Output the (X, Y) coordinate of the center of the cell containing the given text.  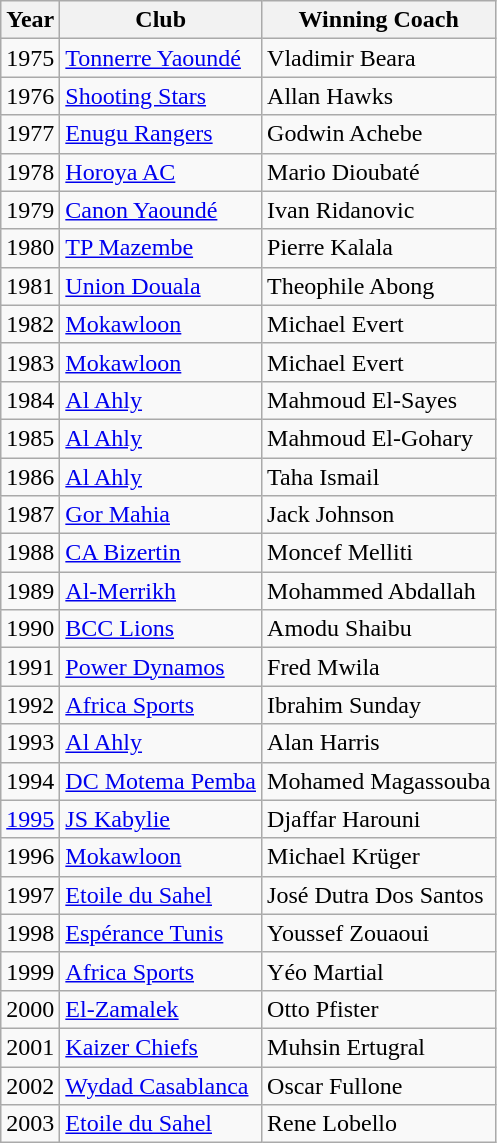
Wydad Casablanca (161, 1085)
2002 (30, 1085)
Mohamed Magassouba (379, 781)
Godwin Achebe (379, 134)
BCC Lions (161, 629)
Vladimir Beara (379, 58)
1984 (30, 400)
Espérance Tunis (161, 933)
Year (30, 20)
Allan Hawks (379, 96)
Kaizer Chiefs (161, 1047)
1999 (30, 971)
1987 (30, 515)
1978 (30, 172)
Moncef Melliti (379, 553)
Tonnerre Yaoundé (161, 58)
Michael Krüger (379, 857)
1979 (30, 210)
Canon Yaoundé (161, 210)
1991 (30, 667)
DC Motema Pemba (161, 781)
1997 (30, 895)
José Dutra Dos Santos (379, 895)
Amodu Shaibu (379, 629)
Rene Lobello (379, 1124)
Power Dynamos (161, 667)
1982 (30, 324)
1992 (30, 705)
Taha Ismail (379, 477)
Ibrahim Sunday (379, 705)
Youssef Zouaoui (379, 933)
TP Mazembe (161, 248)
2001 (30, 1047)
Mario Dioubaté (379, 172)
1976 (30, 96)
Yéo Martial (379, 971)
1994 (30, 781)
Muhsin Ertugral (379, 1047)
El-Zamalek (161, 1009)
1986 (30, 477)
1975 (30, 58)
Shooting Stars (161, 96)
Jack Johnson (379, 515)
Fred Mwila (379, 667)
Ivan Ridanovic (379, 210)
JS Kabylie (161, 819)
Djaffar Harouni (379, 819)
1983 (30, 362)
1977 (30, 134)
1995 (30, 819)
1981 (30, 286)
Gor Mahia (161, 515)
Mahmoud El-Gohary (379, 438)
Pierre Kalala (379, 248)
1988 (30, 553)
1989 (30, 591)
Theophile Abong (379, 286)
Mahmoud El-Sayes (379, 400)
1998 (30, 933)
2003 (30, 1124)
Oscar Fullone (379, 1085)
1990 (30, 629)
1980 (30, 248)
CA Bizertin (161, 553)
Alan Harris (379, 743)
1996 (30, 857)
Horoya AC (161, 172)
Union Douala (161, 286)
Al-Merrikh (161, 591)
Club (161, 20)
Otto Pfister (379, 1009)
1993 (30, 743)
Mohammed Abdallah (379, 591)
2000 (30, 1009)
1985 (30, 438)
Enugu Rangers (161, 134)
Winning Coach (379, 20)
